Output the (X, Y) coordinate of the center of the cell containing the given text.  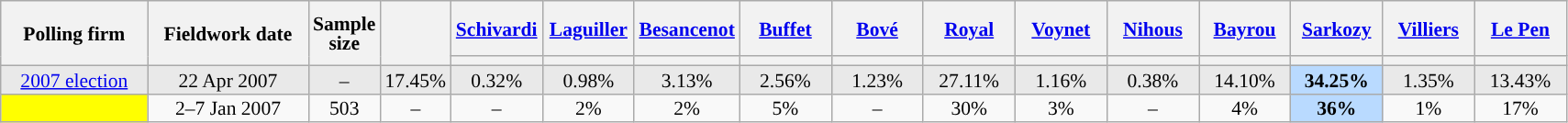
34.25% (1337, 79)
Fieldwork date (228, 33)
Polling firm (74, 33)
Laguiller (588, 28)
17.45% (415, 79)
Royal (969, 28)
1.35% (1429, 79)
13.43% (1520, 79)
Bayrou (1245, 28)
Bové (877, 28)
0.38% (1152, 79)
1% (1429, 108)
2.56% (785, 79)
2–7 Jan 2007 (228, 108)
Villiers (1429, 28)
2007 election (74, 79)
Le Pen (1520, 28)
Besancenot (686, 28)
14.10% (1245, 79)
3.13% (686, 79)
17% (1520, 108)
0.32% (496, 79)
Sarkozy (1337, 28)
Schivardi (496, 28)
0.98% (588, 79)
1.23% (877, 79)
36% (1337, 108)
Voynet (1061, 28)
30% (969, 108)
1.16% (1061, 79)
27.11% (969, 79)
Samplesize (344, 33)
Buffet (785, 28)
3% (1061, 108)
5% (785, 108)
Nihous (1152, 28)
503 (344, 108)
22 Apr 2007 (228, 79)
4% (1245, 108)
